Find where the given text appears and provide that cell's center as (x, y) coordinate. 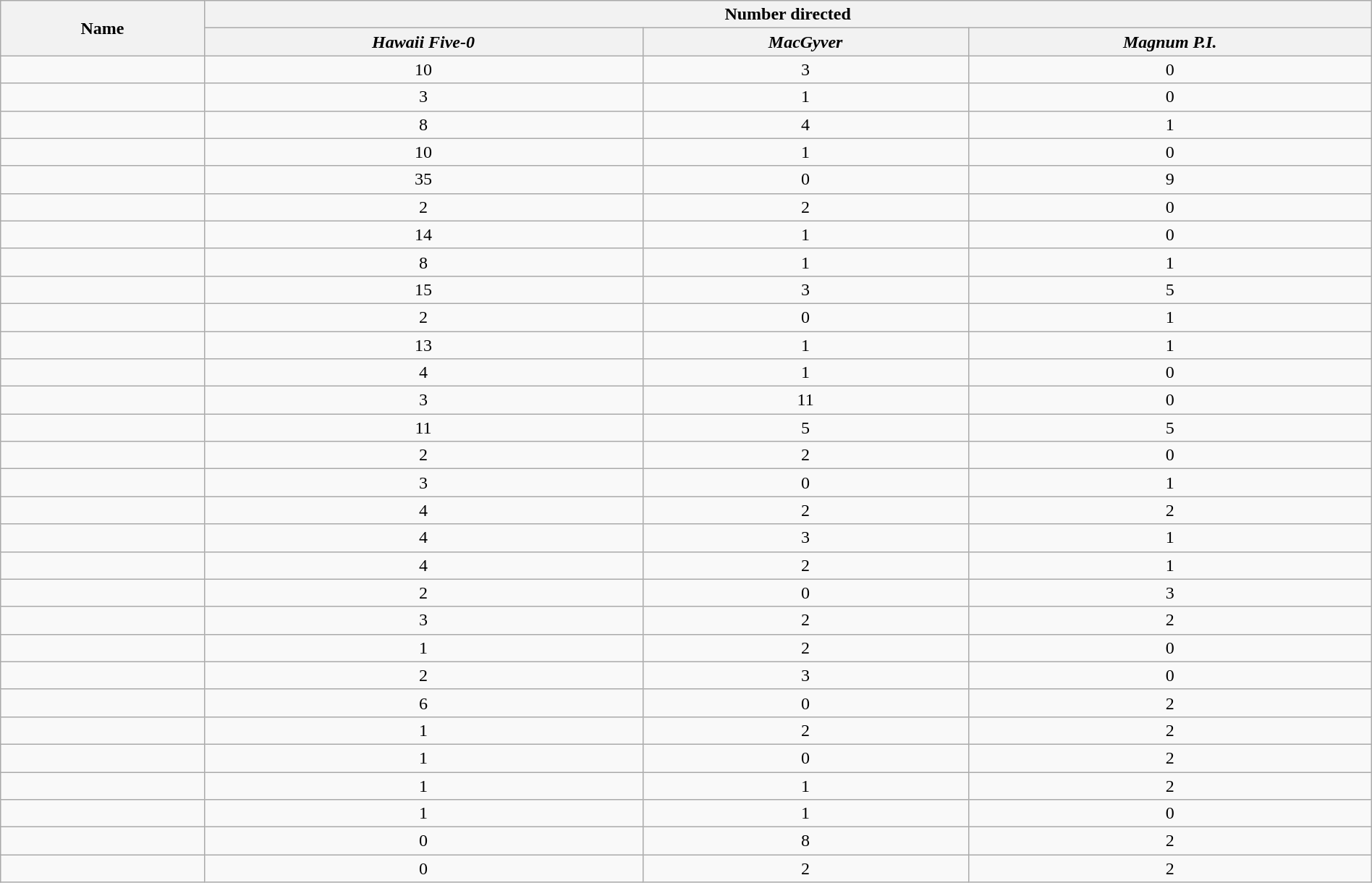
Name (103, 28)
15 (423, 290)
Number directed (787, 14)
Hawaii Five-0 (423, 42)
13 (423, 345)
6 (423, 703)
MacGyver (805, 42)
Magnum P.I. (1169, 42)
9 (1169, 179)
35 (423, 179)
14 (423, 235)
